Scan for the cell matching the given text and deliver its (x, y) coordinate at center. 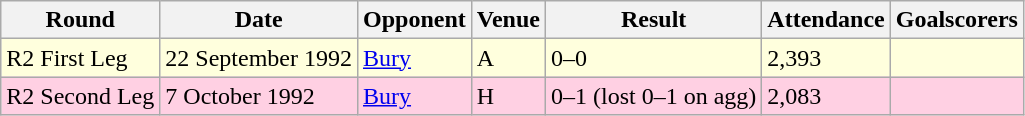
0–1 (lost 0–1 on agg) (653, 96)
Goalscorers (956, 20)
R2 Second Leg (80, 96)
2,083 (826, 96)
Opponent (414, 20)
Date (259, 20)
2,393 (826, 58)
Attendance (826, 20)
A (508, 58)
7 October 1992 (259, 96)
H (508, 96)
R2 First Leg (80, 58)
22 September 1992 (259, 58)
Round (80, 20)
0–0 (653, 58)
Venue (508, 20)
Result (653, 20)
